Return the (X, Y) coordinate for the center point of the cell that contains the specified text.  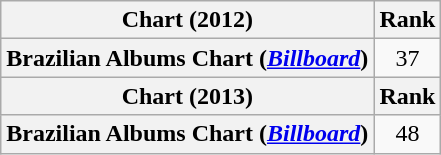
48 (408, 134)
37 (408, 58)
Chart (2012) (188, 20)
Chart (2013) (188, 96)
